Identify which cell holds the provided text, then report its [X, Y] central coordinate. 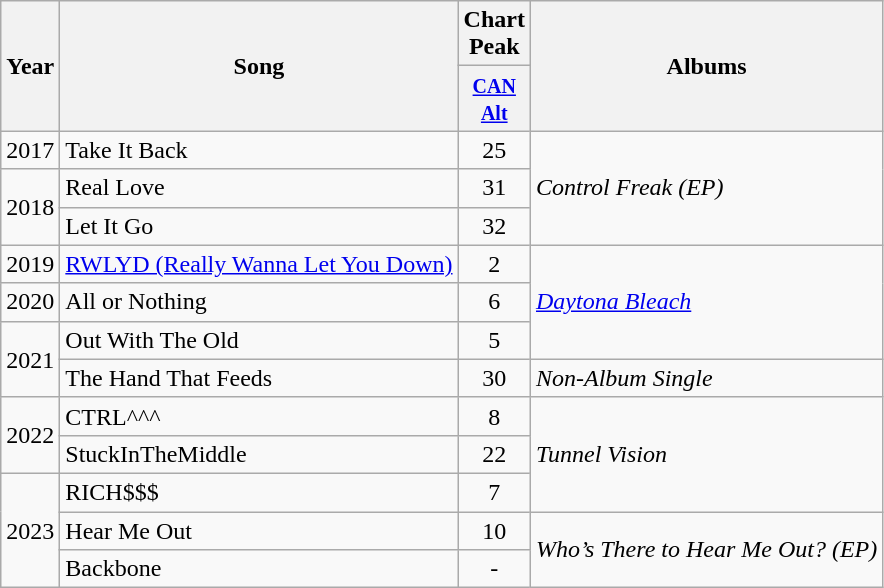
22 [494, 454]
2019 [30, 264]
Non-Album Single [706, 378]
- [494, 569]
StuckInTheMiddle [259, 454]
10 [494, 531]
Song [259, 66]
Control Freak (EP) [706, 188]
Chart Peak [494, 34]
2017 [30, 150]
Who’s There to Hear Me Out? (EP) [706, 550]
2023 [30, 530]
5 [494, 340]
Take It Back [259, 150]
30 [494, 378]
31 [494, 188]
The Hand That Feeds [259, 378]
2020 [30, 302]
25 [494, 150]
2 [494, 264]
CTRL^^^ [259, 416]
Albums [706, 66]
7 [494, 492]
Backbone [259, 569]
2022 [30, 435]
8 [494, 416]
32 [494, 226]
6 [494, 302]
Out With The Old [259, 340]
2021 [30, 359]
RICH$$$ [259, 492]
Let It Go [259, 226]
Hear Me Out [259, 531]
Real Love [259, 188]
RWLYD (Really Wanna Let You Down) [259, 264]
CAN Alt [494, 98]
2018 [30, 207]
All or Nothing [259, 302]
Daytona Bleach [706, 302]
Tunnel Vision [706, 454]
Year [30, 66]
